Extract the (X, Y) coordinate from the center of the cell holding the provided text.  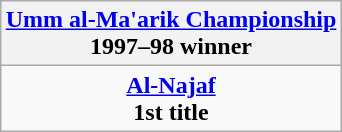
Umm al-Ma'arik Championship1997–98 winner (171, 34)
Al-Najaf1st title (171, 98)
